Locate the cell with the specified text and output its [x, y] center coordinate. 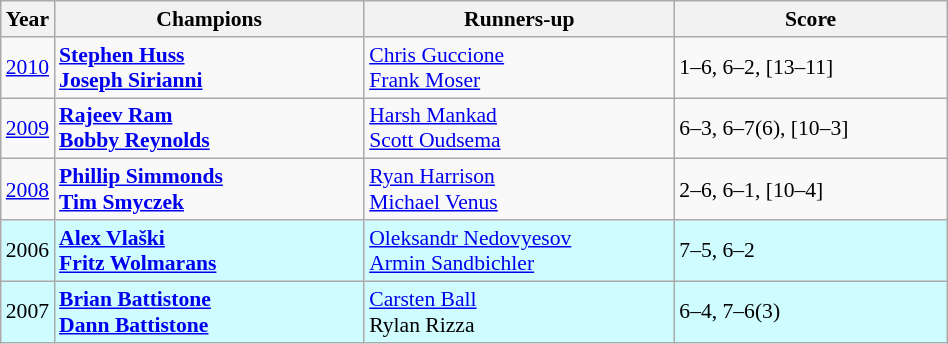
Oleksandr Nedovyesov Armin Sandbichler [519, 250]
Runners-up [519, 19]
Champions [209, 19]
6–4, 7–6(3) [810, 312]
Phillip Simmonds Tim Smyczek [209, 190]
Score [810, 19]
2–6, 6–1, [10–4] [810, 190]
6–3, 6–7(6), [10–3] [810, 128]
Harsh Mankad Scott Oudsema [519, 128]
Alex Vlaški Fritz Wolmarans [209, 250]
2007 [28, 312]
Carsten Ball Rylan Rizza [519, 312]
2010 [28, 68]
Chris Guccione Frank Moser [519, 68]
1–6, 6–2, [13–11] [810, 68]
Rajeev Ram Bobby Reynolds [209, 128]
7–5, 6–2 [810, 250]
Ryan Harrison Michael Venus [519, 190]
2009 [28, 128]
Brian Battistone Dann Battistone [209, 312]
Year [28, 19]
2006 [28, 250]
2008 [28, 190]
Stephen Huss Joseph Sirianni [209, 68]
